Search for the cell housing the specified text and yield its (x, y) center coordinate. 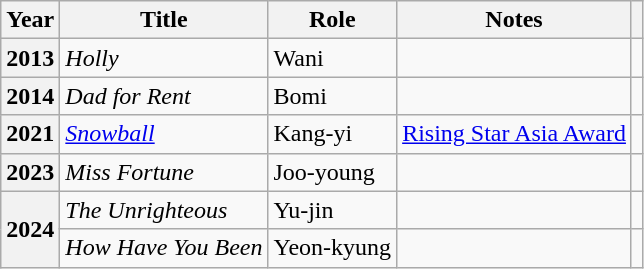
Wani (332, 58)
2021 (30, 134)
Dad for Rent (164, 96)
How Have You Been (164, 248)
Title (164, 20)
Holly (164, 58)
Snowball (164, 134)
2023 (30, 172)
2014 (30, 96)
2024 (30, 229)
Miss Fortune (164, 172)
Kang-yi (332, 134)
Bomi (332, 96)
The Unrighteous (164, 210)
2013 (30, 58)
Year (30, 20)
Role (332, 20)
Yu-jin (332, 210)
Rising Star Asia Award (514, 134)
Yeon-kyung (332, 248)
Joo-young (332, 172)
Notes (514, 20)
